Output the (X, Y) coordinate of the center of the cell containing the given text.  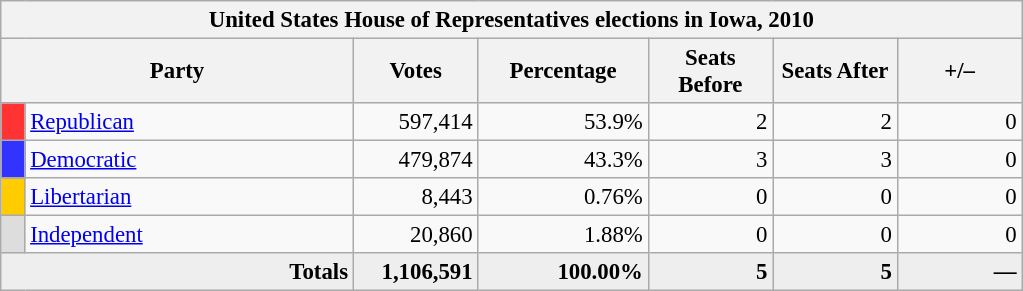
Seats After (836, 72)
20,860 (416, 235)
53.9% (563, 122)
1.88% (563, 235)
8,443 (416, 197)
Party (178, 72)
United States House of Representatives elections in Iowa, 2010 (512, 20)
Libertarian (189, 197)
Seats Before (710, 72)
479,874 (416, 160)
+/– (960, 72)
Democratic (189, 160)
Percentage (563, 72)
0.76% (563, 197)
Republican (189, 122)
597,414 (416, 122)
Independent (189, 235)
43.3% (563, 160)
Votes (416, 72)
